Locate the cell with the specified text and output its [x, y] center coordinate. 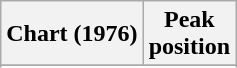
Chart (1976) [72, 34]
Peakposition [189, 34]
